Provide the [X, Y] coordinate of the cell's center where the given text is located.  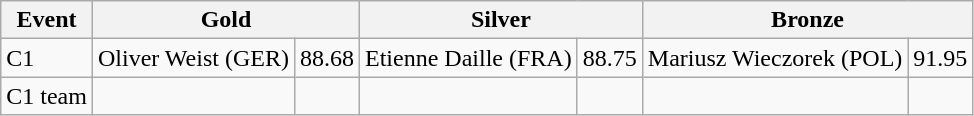
Gold [226, 20]
91.95 [940, 58]
Bronze [808, 20]
Silver [502, 20]
Etienne Daille (FRA) [469, 58]
C1 team [47, 96]
Oliver Weist (GER) [193, 58]
Event [47, 20]
Mariusz Wieczorek (POL) [775, 58]
88.75 [610, 58]
88.68 [326, 58]
C1 [47, 58]
